Return [x, y] of the center of cell containing provided text 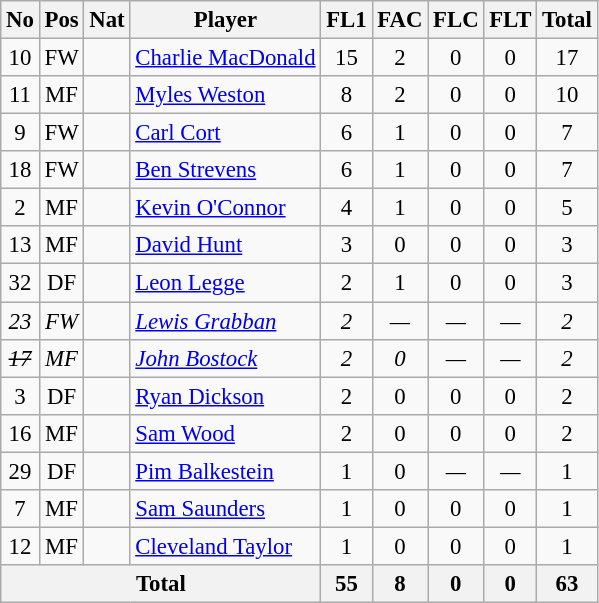
Charlie MacDonald [226, 58]
FLC [456, 20]
Sam Saunders [226, 509]
Nat [107, 20]
4 [346, 208]
15 [346, 58]
Kevin O'Connor [226, 208]
Leon Legge [226, 283]
FL1 [346, 20]
63 [567, 584]
John Bostock [226, 358]
5 [567, 208]
16 [20, 433]
Lewis Grabban [226, 321]
Myles Weston [226, 95]
FLT [510, 20]
32 [20, 283]
55 [346, 584]
9 [20, 133]
13 [20, 245]
FAC [400, 20]
29 [20, 471]
Cleveland Taylor [226, 546]
18 [20, 170]
No [20, 20]
12 [20, 546]
Pos [62, 20]
Ryan Dickson [226, 396]
Ben Strevens [226, 170]
11 [20, 95]
Player [226, 20]
Sam Wood [226, 433]
23 [20, 321]
Pim Balkestein [226, 471]
David Hunt [226, 245]
Carl Cort [226, 133]
